Determine the (x, y) coordinate at the center of the cell enclosing the given text.  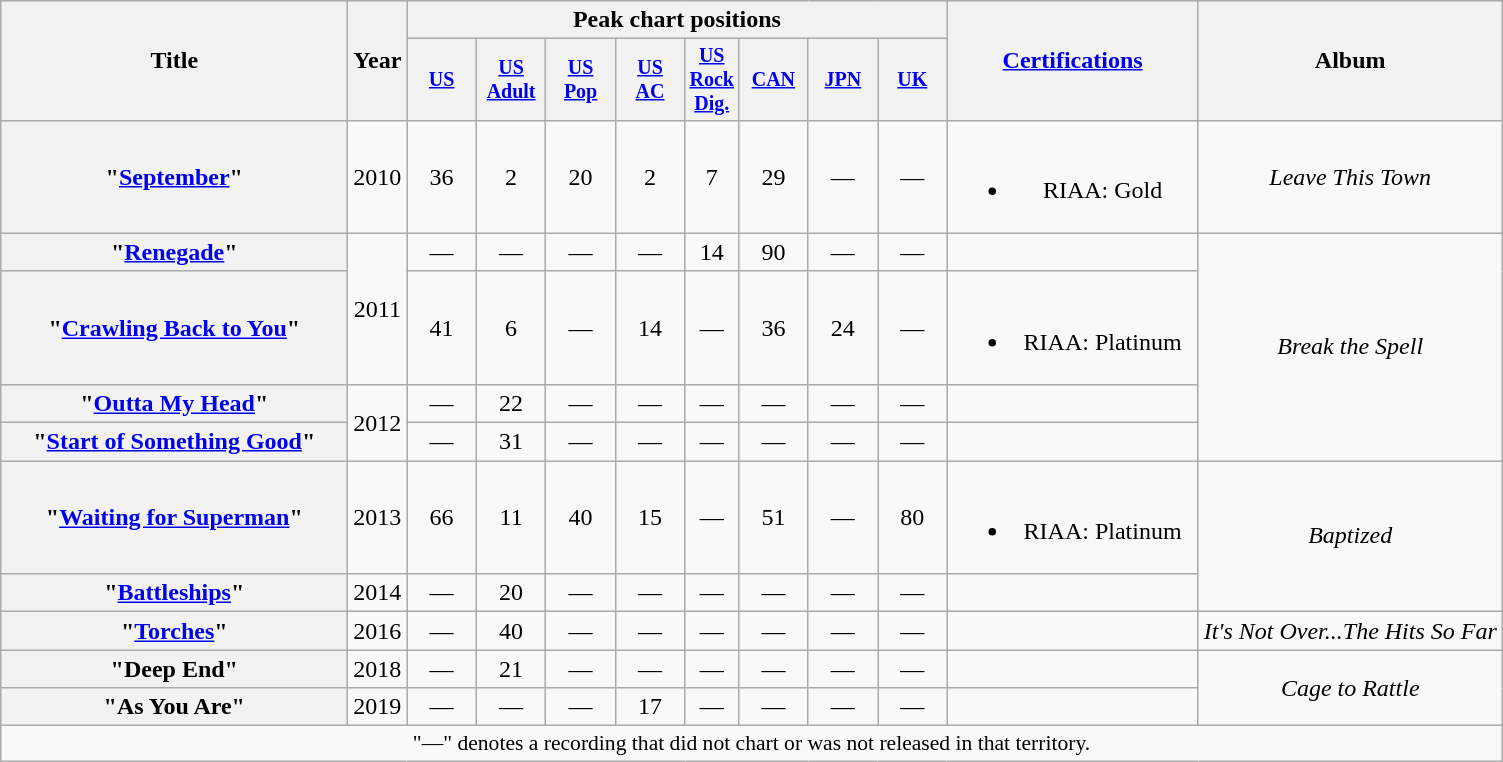
"Deep End" (174, 669)
Title (174, 61)
USPop (580, 80)
USAdult (510, 80)
2011 (378, 308)
USAC (650, 80)
2013 (378, 518)
2018 (378, 669)
22 (510, 403)
2010 (378, 176)
"Torches" (174, 631)
2012 (378, 422)
"Crawling Back to You" (174, 328)
24 (842, 328)
Album (1350, 61)
66 (442, 518)
21 (510, 669)
Leave This Town (1350, 176)
51 (774, 518)
RIAA: Gold (1072, 176)
2014 (378, 593)
2019 (378, 707)
"—" denotes a recording that did not chart or was not released in that territory. (752, 744)
15 (650, 518)
CAN (774, 80)
41 (442, 328)
It's Not Over...The Hits So Far (1350, 631)
90 (774, 252)
"Renegade" (174, 252)
6 (510, 328)
JPN (842, 80)
"Battleships" (174, 593)
29 (774, 176)
17 (650, 707)
7 (712, 176)
11 (510, 518)
"Waiting for Superman" (174, 518)
Baptized (1350, 536)
"Outta My Head" (174, 403)
"Start of Something Good" (174, 442)
UK (912, 80)
Certifications (1072, 61)
USRock Dig. (712, 80)
"September" (174, 176)
2016 (378, 631)
80 (912, 518)
"As You Are" (174, 707)
Year (378, 61)
31 (510, 442)
Break the Spell (1350, 346)
Peak chart positions (677, 20)
Cage to Rattle (1350, 688)
US (442, 80)
